From the cell containing the given text, extract its center point as (X, Y) coordinate. 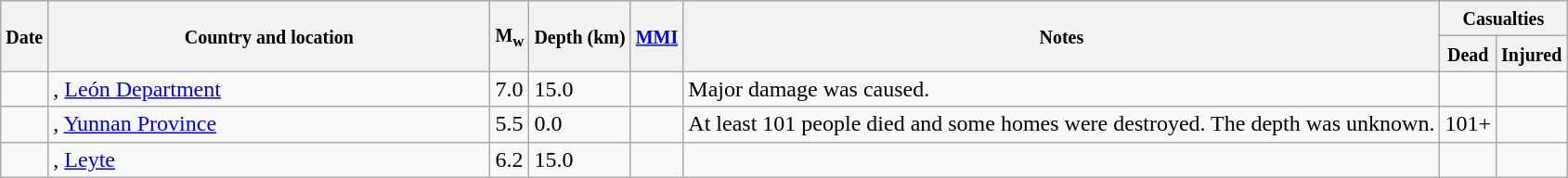
MMI (657, 36)
, Leyte (269, 159)
, León Department (269, 89)
5.5 (510, 124)
6.2 (510, 159)
Casualties (1504, 19)
0.0 (579, 124)
Dead (1469, 54)
Date (24, 36)
At least 101 people died and some homes were destroyed. The depth was unknown. (1062, 124)
7.0 (510, 89)
Mw (510, 36)
Depth (km) (579, 36)
Notes (1062, 36)
Major damage was caused. (1062, 89)
101+ (1469, 124)
Injured (1532, 54)
Country and location (269, 36)
, Yunnan Province (269, 124)
